Provide the [X, Y] coordinate of the cell's center where the given text is located.  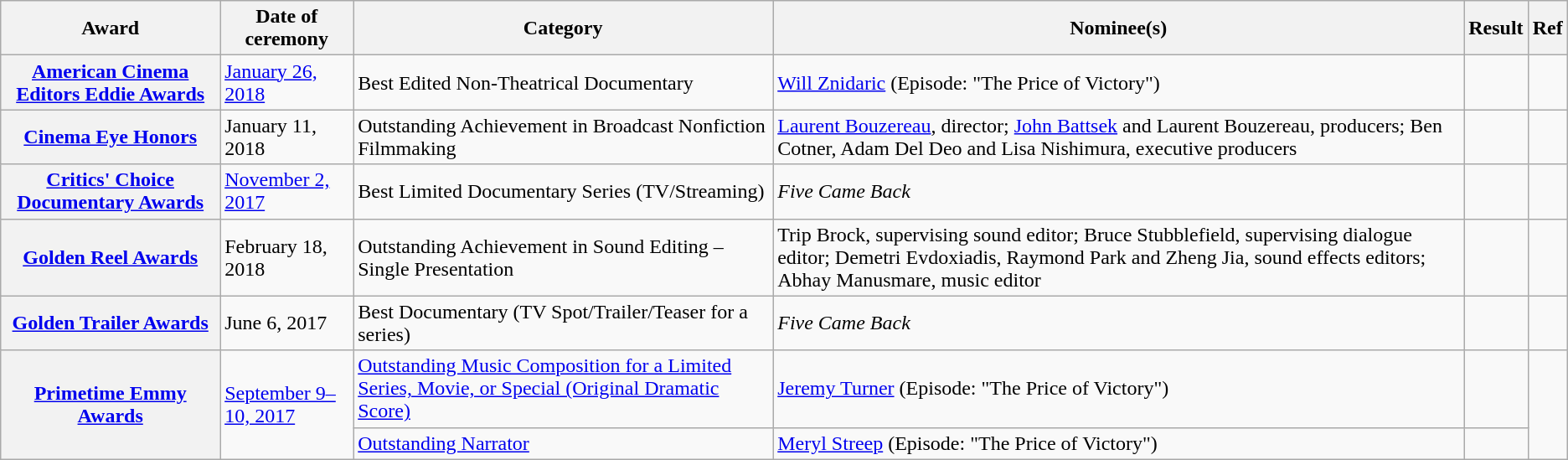
Jeremy Turner (Episode: "The Price of Victory") [1119, 389]
Date of ceremony [286, 28]
Will Znidaric (Episode: "The Price of Victory") [1119, 82]
June 6, 2017 [286, 323]
American Cinema Editors Eddie Awards [111, 82]
Outstanding Music Composition for a Limited Series, Movie, or Special (Original Dramatic Score) [563, 389]
Golden Reel Awards [111, 257]
Outstanding Achievement in Broadcast Nonfiction Filmmaking [563, 137]
Nominee(s) [1119, 28]
Primetime Emmy Awards [111, 405]
November 2, 2017 [286, 191]
Cinema Eye Honors [111, 137]
February 18, 2018 [286, 257]
Best Edited Non-Theatrical Documentary [563, 82]
January 26, 2018 [286, 82]
Result [1496, 28]
Best Limited Documentary Series (TV/Streaming) [563, 191]
Best Documentary (TV Spot/Trailer/Teaser for a series) [563, 323]
Meryl Streep (Episode: "The Price of Victory") [1119, 443]
Outstanding Narrator [563, 443]
Golden Trailer Awards [111, 323]
Award [111, 28]
Ref [1548, 28]
Laurent Bouzereau, director; John Battsek and Laurent Bouzereau, producers; Ben Cotner, Adam Del Deo and Lisa Nishimura, executive producers [1119, 137]
Category [563, 28]
Critics' Choice Documentary Awards [111, 191]
Outstanding Achievement in Sound Editing – Single Presentation [563, 257]
September 9–10, 2017 [286, 405]
January 11, 2018 [286, 137]
